For the text-containing cell, return its midpoint in (X, Y) coordinate format. 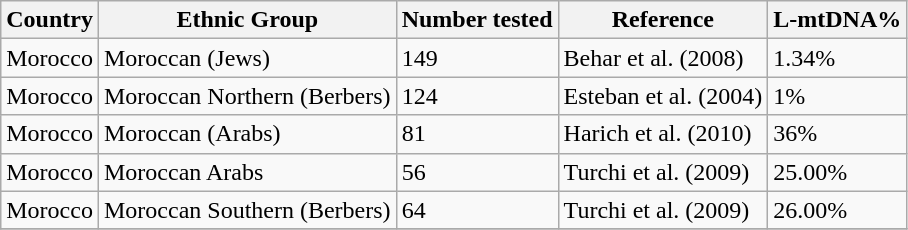
1.34% (838, 58)
Ethnic Group (247, 20)
81 (477, 134)
149 (477, 58)
Country (50, 20)
Esteban et al. (2004) (663, 96)
Moroccan (Arabs) (247, 134)
25.00% (838, 172)
1% (838, 96)
Moroccan Northern (Berbers) (247, 96)
Harich et al. (2010) (663, 134)
64 (477, 210)
Number tested (477, 20)
36% (838, 134)
Moroccan Southern (Berbers) (247, 210)
56 (477, 172)
Moroccan (Jews) (247, 58)
L-mtDNA% (838, 20)
26.00% (838, 210)
124 (477, 96)
Behar et al. (2008) (663, 58)
Moroccan Arabs (247, 172)
Reference (663, 20)
